Determine the [X, Y] coordinate at the center of the cell enclosing the given text.  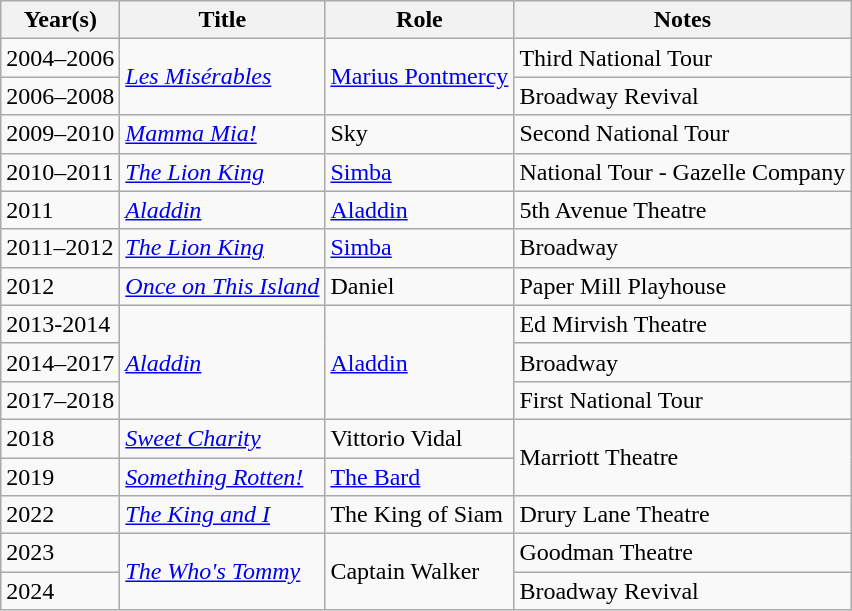
Captain Walker [420, 572]
Ed Mirvish Theatre [682, 324]
2024 [60, 591]
2011–2012 [60, 248]
Title [222, 20]
First National Tour [682, 400]
Goodman Theatre [682, 553]
The King of Siam [420, 515]
2023 [60, 553]
The King and I [222, 515]
Sky [420, 134]
2010–2011 [60, 172]
5th Avenue Theatre [682, 210]
Role [420, 20]
The Bard [420, 477]
Year(s) [60, 20]
2006–2008 [60, 96]
Vittorio Vidal [420, 438]
Mamma Mia! [222, 134]
Drury Lane Theatre [682, 515]
Marius Pontmercy [420, 77]
Marriott Theatre [682, 457]
2013-2014 [60, 324]
Notes [682, 20]
Les Misérables [222, 77]
Something Rotten! [222, 477]
2004–2006 [60, 58]
National Tour - Gazelle Company [682, 172]
2019 [60, 477]
Paper Mill Playhouse [682, 286]
Third National Tour [682, 58]
Sweet Charity [222, 438]
Once on This Island [222, 286]
2014–2017 [60, 362]
2017–2018 [60, 400]
2012 [60, 286]
2022 [60, 515]
Daniel [420, 286]
2011 [60, 210]
2018 [60, 438]
The Who's Tommy [222, 572]
Second National Tour [682, 134]
2009–2010 [60, 134]
